Output the (x, y) coordinate of the center of the cell containing the given text.  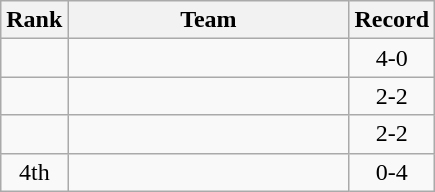
Record (392, 20)
Rank (34, 20)
0-4 (392, 172)
4th (34, 172)
Team (208, 20)
4-0 (392, 58)
